Determine the (X, Y) coordinate at the center of the cell enclosing the given text.  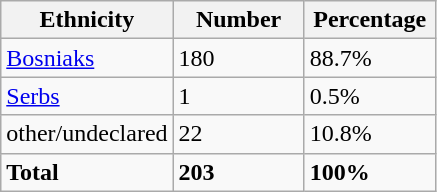
Total (87, 172)
Bosniaks (87, 58)
0.5% (370, 96)
10.8% (370, 134)
other/undeclared (87, 134)
Ethnicity (87, 20)
Percentage (370, 20)
180 (238, 58)
Serbs (87, 96)
100% (370, 172)
1 (238, 96)
203 (238, 172)
Number (238, 20)
88.7% (370, 58)
22 (238, 134)
